Capture the cell that displays the provided text and extract its (X, Y) central coordinate. 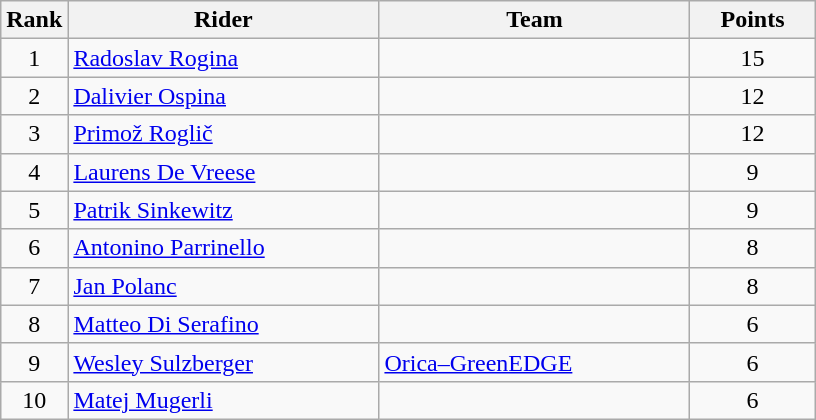
15 (752, 58)
Points (752, 20)
Matteo Di Serafino (224, 324)
1 (34, 58)
Antonino Parrinello (224, 248)
2 (34, 96)
Radoslav Rogina (224, 58)
Primož Roglič (224, 134)
Dalivier Ospina (224, 96)
Rider (224, 20)
Jan Polanc (224, 286)
5 (34, 210)
Patrik Sinkewitz (224, 210)
Laurens De Vreese (224, 172)
7 (34, 286)
Rank (34, 20)
Team (534, 20)
Matej Mugerli (224, 400)
3 (34, 134)
Orica–GreenEDGE (534, 362)
10 (34, 400)
Wesley Sulzberger (224, 362)
4 (34, 172)
